Pinpoint the cell where the given text exists, returning its [X, Y] midpoint coordinate. 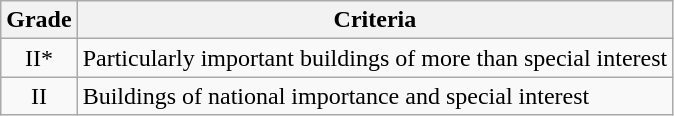
II* [39, 58]
II [39, 96]
Buildings of national importance and special interest [375, 96]
Criteria [375, 20]
Particularly important buildings of more than special interest [375, 58]
Grade [39, 20]
